Determine the (X, Y) coordinate at the center of the cell enclosing the given text.  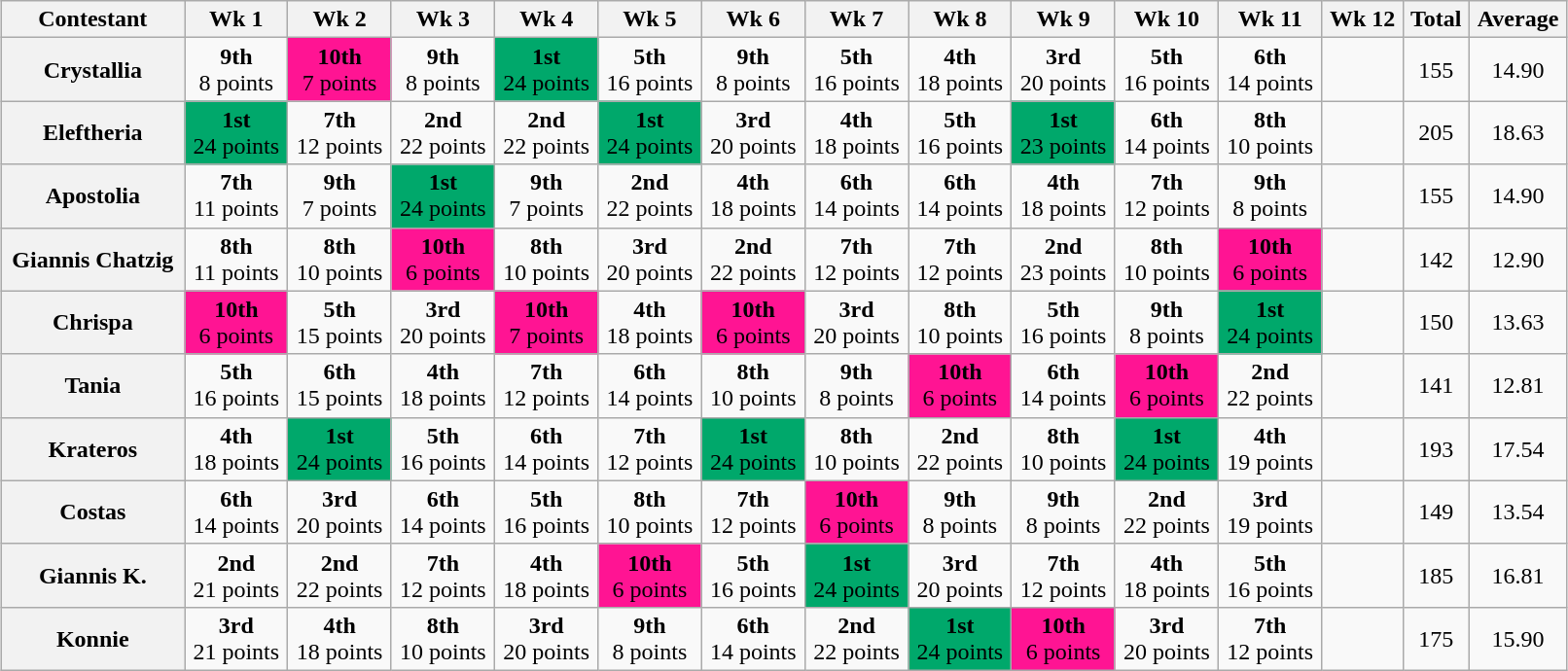
Contestant (93, 19)
Wk 10 (1166, 19)
Giannis K. (93, 576)
Wk 1 (236, 19)
2nd23 points (1063, 259)
Konnie (93, 638)
2nd 22 points (443, 132)
12.90 (1517, 259)
Wk 9 (1063, 19)
13.63 (1517, 323)
5th15 points (339, 323)
Total (1436, 19)
15.90 (1517, 638)
2nd21 points (236, 576)
Wk 2 (339, 19)
4th19 points (1270, 449)
Wk 3 (443, 19)
Wk 8 (960, 19)
175 (1436, 638)
185 (1436, 576)
Wk 7 (856, 19)
Giannis Chatzig (93, 259)
17.54 (1517, 449)
3rd19 points (1270, 512)
Wk 5 (650, 19)
193 (1436, 449)
16.81 (1517, 576)
150 (1436, 323)
Crystallia (93, 70)
3rd21 points (236, 638)
Wk 6 (753, 19)
149 (1436, 512)
Eleftheria (93, 132)
Costas (93, 512)
8th 10 points (650, 512)
Average (1517, 19)
6th 14 points (753, 638)
Apostolia (93, 196)
1st23 points (1063, 132)
Wk 4 (547, 19)
6th15 points (339, 385)
7th 11 points (236, 196)
13.54 (1517, 512)
18.63 (1517, 132)
4th 18 points (650, 323)
8th11 points (236, 259)
Tania (93, 385)
141 (1436, 385)
12.81 (1517, 385)
Chrispa (93, 323)
205 (1436, 132)
142 (1436, 259)
Krateros (93, 449)
Wk 12 (1363, 19)
Wk 11 (1270, 19)
